Output the [X, Y] coordinate of the center of the cell containing the given text.  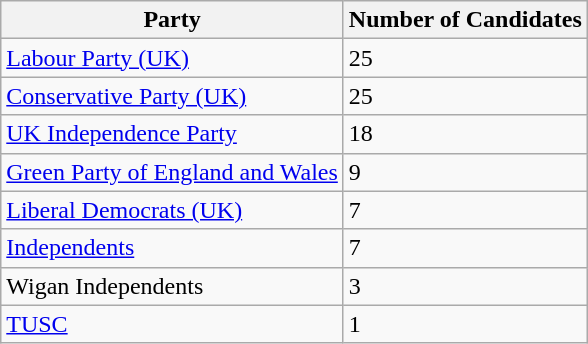
TUSC [172, 324]
Green Party of England and Wales [172, 172]
9 [465, 172]
1 [465, 324]
Conservative Party (UK) [172, 96]
Independents [172, 248]
Number of Candidates [465, 20]
UK Independence Party [172, 134]
Labour Party (UK) [172, 58]
3 [465, 286]
Liberal Democrats (UK) [172, 210]
18 [465, 134]
Party [172, 20]
Wigan Independents [172, 286]
